Return (x, y) of the center of cell containing provided text 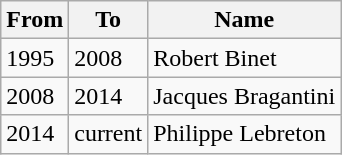
From (35, 20)
Name (244, 20)
Robert Binet (244, 58)
To (108, 20)
Jacques Bragantini (244, 96)
Philippe Lebreton (244, 134)
current (108, 134)
1995 (35, 58)
